Return the [x, y] coordinate for the center point of the cell that contains the specified text.  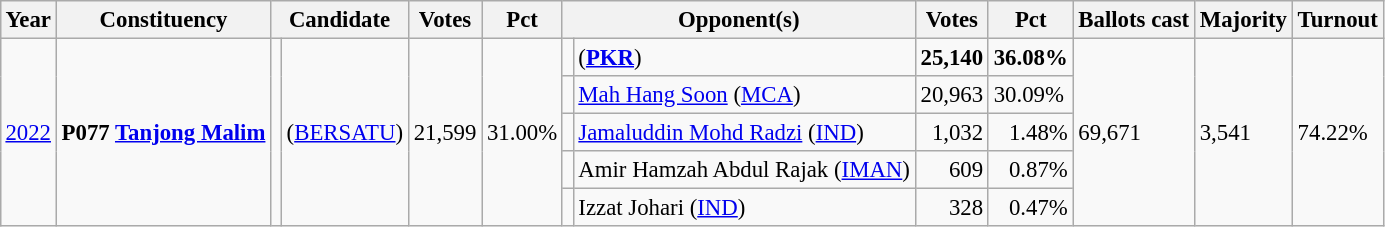
1.48% [1030, 133]
Mah Hang Soon (MCA) [744, 95]
Turnout [1338, 20]
Amir Hamzah Abdul Rajak (IMAN) [744, 170]
21,599 [444, 132]
P077 Tanjong Malim [163, 132]
Opponent(s) [738, 20]
328 [952, 208]
(BERSATU) [344, 132]
Year [28, 20]
1,032 [952, 133]
30.09% [1030, 95]
31.00% [522, 132]
(PKR) [744, 57]
20,963 [952, 95]
69,671 [1134, 132]
Constituency [163, 20]
Izzat Johari (IND) [744, 208]
3,541 [1243, 132]
74.22% [1338, 132]
0.87% [1030, 170]
Ballots cast [1134, 20]
36.08% [1030, 57]
0.47% [1030, 208]
2022 [28, 132]
609 [952, 170]
Jamaluddin Mohd Radzi (IND) [744, 133]
25,140 [952, 57]
Candidate [340, 20]
Majority [1243, 20]
